Scan for the cell matching the given text and deliver its (x, y) coordinate at center. 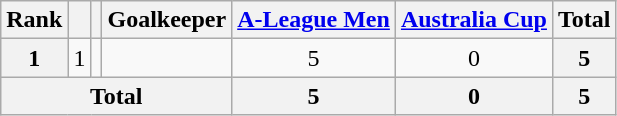
Goalkeeper (167, 20)
Australia Cup (474, 20)
A-League Men (314, 20)
Rank (34, 20)
